Detect which cell encompasses the target text, then output its [X, Y] center coordinate. 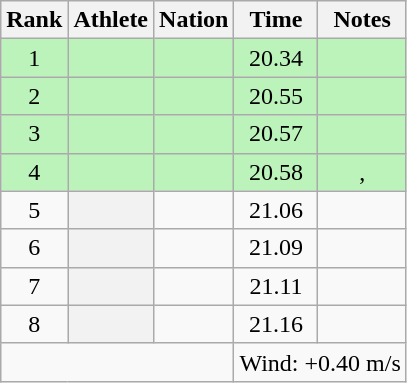
1 [34, 58]
Wind: +0.40 m/s [320, 362]
21.11 [276, 286]
21.06 [276, 210]
20.34 [276, 58]
6 [34, 248]
Time [276, 20]
Nation [194, 20]
Athlete [111, 20]
, [362, 172]
21.09 [276, 248]
4 [34, 172]
20.58 [276, 172]
20.55 [276, 96]
20.57 [276, 134]
21.16 [276, 324]
Notes [362, 20]
5 [34, 210]
3 [34, 134]
2 [34, 96]
Rank [34, 20]
7 [34, 286]
8 [34, 324]
